Locate the cell with the specified text and output its (x, y) center coordinate. 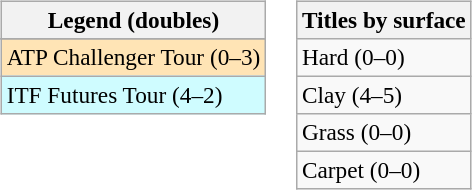
ITF Futures Tour (4–2) (133, 95)
Hard (0–0) (384, 57)
Grass (0–0) (384, 133)
Carpet (0–0) (384, 171)
Legend (doubles) (133, 20)
Titles by surface (384, 20)
ATP Challenger Tour (0–3) (133, 57)
Clay (4–5) (384, 95)
